Locate the cell with the specified text and output its (X, Y) center coordinate. 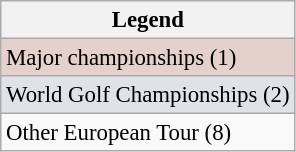
Other European Tour (8) (148, 133)
World Golf Championships (2) (148, 95)
Major championships (1) (148, 58)
Legend (148, 20)
